Scan for the cell matching the given text and deliver its [X, Y] coordinate at center. 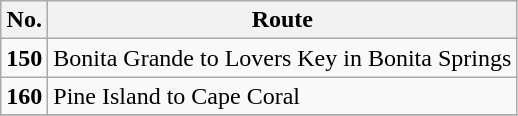
Route [282, 20]
Pine Island to Cape Coral [282, 96]
No. [24, 20]
160 [24, 96]
Bonita Grande to Lovers Key in Bonita Springs [282, 58]
150 [24, 58]
